Scan for the cell matching the given text and deliver its (x, y) coordinate at center. 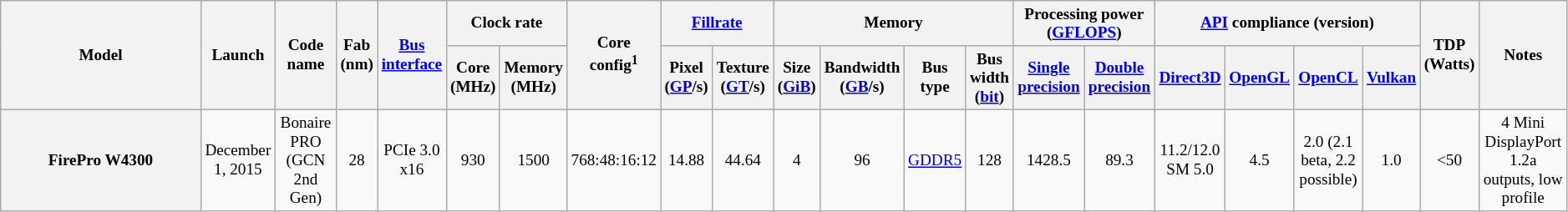
Fillrate (717, 23)
Size (GiB) (797, 78)
89.3 (1119, 160)
4.5 (1260, 160)
44.64 (743, 160)
TDP (Watts) (1450, 55)
Memory (894, 23)
11.2/12.0 SM 5.0 (1190, 160)
Memory (MHz) (533, 78)
930 (473, 160)
2.0 (2.1 beta, 2.2 possible) (1328, 160)
Vulkan (1391, 78)
Core config1 (614, 55)
API compliance (version) (1286, 23)
<50 (1450, 160)
4 Mini DisplayPort 1.2a outputs, low profile (1523, 160)
Notes (1523, 55)
Pixel (GP/s) (686, 78)
OpenGL (1260, 78)
Bus interface (412, 55)
1.0 (1391, 160)
96 (862, 160)
GDDR5 (934, 160)
4 (797, 160)
Clock rate (506, 23)
Texture (GT/s) (743, 78)
Model (101, 55)
14.88 (686, 160)
December 1, 2015 (237, 160)
Processing power(GFLOPS) (1084, 23)
Bonaire PRO (GCN 2nd Gen) (306, 160)
128 (989, 160)
Bus type (934, 78)
Bus width (bit) (989, 78)
1500 (533, 160)
Double precision (1119, 78)
Single precision (1048, 78)
Direct3D (1190, 78)
1428.5 (1048, 160)
768:48:16:12 (614, 160)
OpenCL (1328, 78)
28 (356, 160)
Fab (nm) (356, 55)
Bandwidth (GB/s) (862, 78)
Core (MHz) (473, 78)
Launch (237, 55)
PCIe 3.0 x16 (412, 160)
Code name (306, 55)
FirePro W4300 (101, 160)
